Extract the [X, Y] coordinate from the center of the cell holding the provided text.  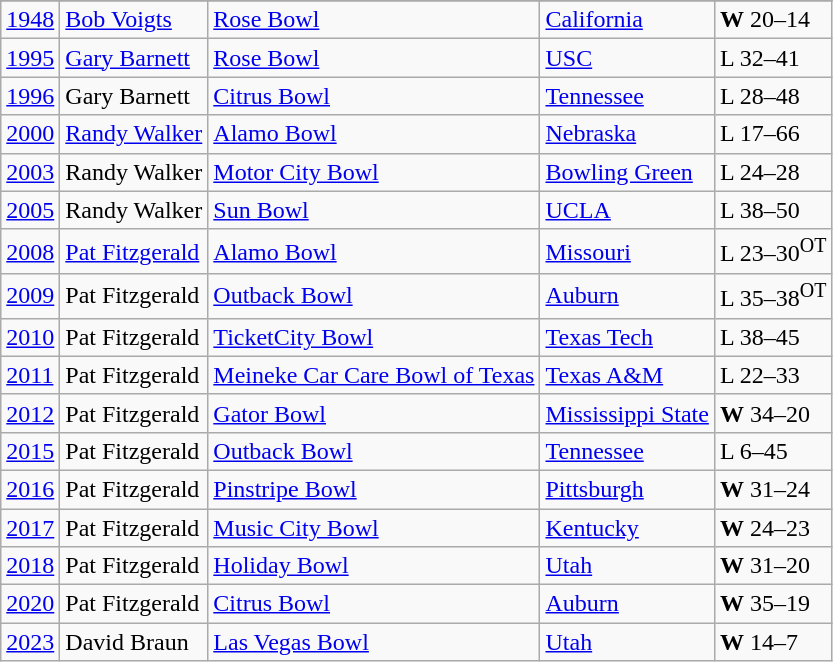
Holiday Bowl [374, 566]
1995 [30, 58]
Gator Bowl [374, 413]
W 34–20 [773, 413]
Pinstripe Bowl [374, 489]
2011 [30, 375]
2020 [30, 604]
David Braun [134, 642]
2015 [30, 451]
2016 [30, 489]
Meineke Car Care Bowl of Texas [374, 375]
2018 [30, 566]
Motor City Bowl [374, 172]
1996 [30, 96]
L 22–33 [773, 375]
W 31–24 [773, 489]
L 38–45 [773, 337]
Las Vegas Bowl [374, 642]
L 24–28 [773, 172]
Nebraska [627, 134]
Music City Bowl [374, 528]
2009 [30, 296]
1948 [30, 20]
L 6–45 [773, 451]
W 14–7 [773, 642]
Missouri [627, 252]
Sun Bowl [374, 210]
L 38–50 [773, 210]
Mississippi State [627, 413]
Pittsburgh [627, 489]
W 31–20 [773, 566]
Bob Voigts [134, 20]
L 35–38OT [773, 296]
L 17–66 [773, 134]
2005 [30, 210]
Texas A&M [627, 375]
USC [627, 58]
UCLA [627, 210]
L 28–48 [773, 96]
Texas Tech [627, 337]
California [627, 20]
L 23–30OT [773, 252]
2003 [30, 172]
2000 [30, 134]
TicketCity Bowl [374, 337]
2023 [30, 642]
W 20–14 [773, 20]
2017 [30, 528]
2012 [30, 413]
2010 [30, 337]
Kentucky [627, 528]
L 32–41 [773, 58]
Bowling Green [627, 172]
2008 [30, 252]
W 24–23 [773, 528]
W 35–19 [773, 604]
